Capture the cell that displays the provided text and extract its [x, y] central coordinate. 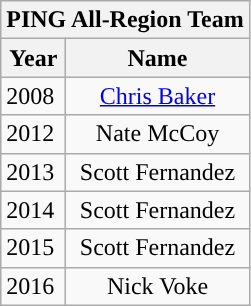
2015 [34, 248]
2012 [34, 134]
2016 [34, 286]
Nate McCoy [158, 134]
Name [158, 58]
2008 [34, 96]
2013 [34, 172]
2014 [34, 210]
PING All-Region Team [125, 20]
Nick Voke [158, 286]
Year [34, 58]
Chris Baker [158, 96]
